Return (X, Y) of the center of cell containing provided text 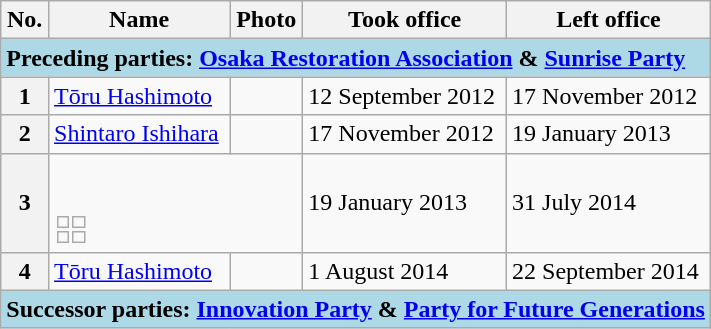
31 July 2014 (609, 202)
4 (25, 271)
2 (25, 134)
Left office (609, 20)
Shintaro Ishihara (140, 134)
3 (25, 202)
Took office (405, 20)
Photo (266, 20)
Name (140, 20)
1 August 2014 (405, 271)
No. (25, 20)
12 September 2012 (405, 96)
22 September 2014 (609, 271)
Preceding parties: Osaka Restoration Association & Sunrise Party (356, 58)
Successor parties: Innovation Party & Party for Future Generations (356, 309)
1 (25, 96)
